Identify which cell holds the provided text, then report its [x, y] central coordinate. 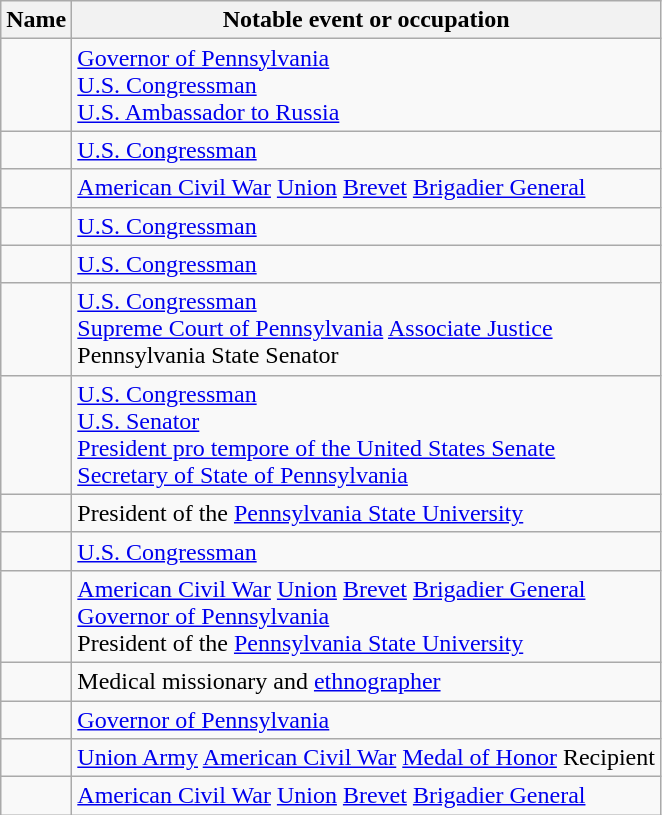
Governor of PennsylvaniaU.S. CongressmanU.S. Ambassador to Russia [366, 85]
Union Army American Civil War Medal of Honor Recipient [366, 758]
U.S. CongressmanU.S. SenatorPresident pro tempore of the United States SenateSecretary of State of Pennsylvania [366, 434]
Name [36, 20]
President of the Pennsylvania State University [366, 513]
Medical missionary and ethnographer [366, 681]
Governor of Pennsylvania [366, 719]
American Civil War Union Brevet Brigadier GeneralGovernor of PennsylvaniaPresident of the Pennsylvania State University [366, 616]
U.S. CongressmanSupreme Court of Pennsylvania Associate JusticePennsylvania State Senator [366, 329]
Notable event or occupation [366, 20]
